Detect which cell encompasses the target text, then output its (x, y) center coordinate. 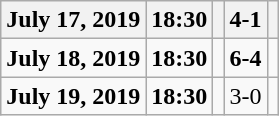
July 18, 2019 (74, 58)
July 19, 2019 (74, 96)
6-4 (246, 58)
July 17, 2019 (74, 20)
4-1 (246, 20)
3-0 (246, 96)
